Scan for the cell matching the given text and deliver its (X, Y) coordinate at center. 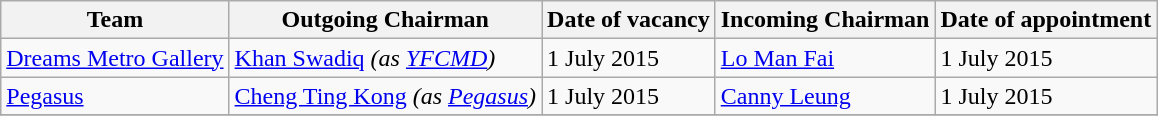
Team (115, 20)
Incoming Chairman (825, 20)
Outgoing Chairman (385, 20)
Canny Leung (825, 96)
Date of appointment (1046, 20)
Lo Man Fai (825, 58)
Khan Swadiq (as YFCMD) (385, 58)
Pegasus (115, 96)
Date of vacancy (629, 20)
Cheng Ting Kong (as Pegasus) (385, 96)
Dreams Metro Gallery (115, 58)
